Extract the [x, y] coordinate from the center of the cell holding the provided text.  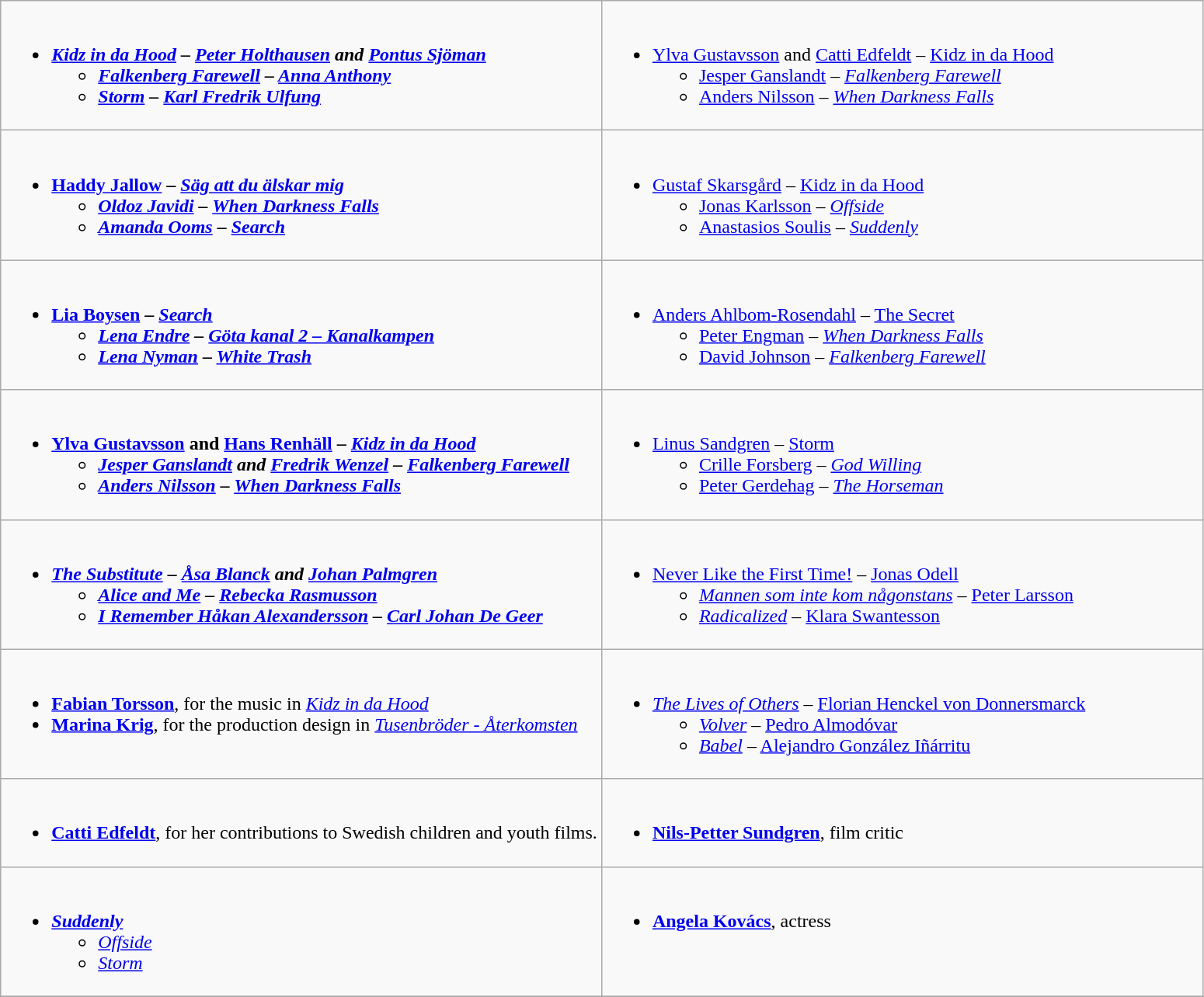
Gustaf Skarsgård – Kidz in da HoodJonas Karlsson – OffsideAnastasios Soulis – Suddenly [902, 196]
Kidz in da Hood – Peter Holthausen and Pontus SjömanFalkenberg Farewell – Anna AnthonyStorm – Karl Fredrik Ulfung [301, 65]
The Lives of Others – Florian Henckel von Donnersmarck Volver – Pedro Almodóvar Babel – Alejandro González Iñárritu [902, 714]
Ylva Gustavsson and Hans Renhäll – Kidz in da HoodJesper Ganslandt and Fredrik Wenzel – Falkenberg FarewellAnders Nilsson – When Darkness Falls [301, 455]
Lia Boysen – SearchLena Endre – Göta kanal 2 – KanalkampenLena Nyman – White Trash [301, 325]
Haddy Jallow – Säg att du älskar migOldoz Javidi – When Darkness FallsAmanda Ooms – Search [301, 196]
Catti Edfeldt, for her contributions to Swedish children and youth films. [301, 823]
Fabian Torsson, for the music in Kidz in da HoodMarina Krig, for the production design in Tusenbröder - Återkomsten [301, 714]
Angela Kovács, actress [902, 932]
Ylva Gustavsson and Catti Edfeldt – Kidz in da HoodJesper Ganslandt – Falkenberg FarewellAnders Nilsson – When Darkness Falls [902, 65]
Nils-Petter Sundgren, film critic [902, 823]
Never Like the First Time! – Jonas OdellMannen som inte kom någonstans – Peter LarssonRadicalized – Klara Swantesson [902, 584]
SuddenlyOffsideStorm [301, 932]
Anders Ahlbom-Rosendahl – The SecretPeter Engman – When Darkness FallsDavid Johnson – Falkenberg Farewell [902, 325]
The Substitute – Åsa Blanck and Johan PalmgrenAlice and Me – Rebecka RasmussonI Remember Håkan Alexandersson – Carl Johan De Geer [301, 584]
Linus Sandgren – StormCrille Forsberg – God WillingPeter Gerdehag – The Horseman [902, 455]
